Locate the cell with the specified text and output its (x, y) center coordinate. 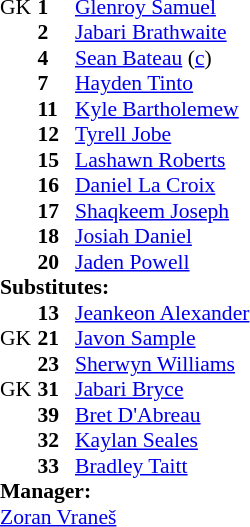
Jabari Brathwaite (162, 33)
20 (57, 262)
Jeankeon Alexander (162, 313)
31 (57, 389)
33 (57, 466)
7 (57, 83)
18 (57, 237)
13 (57, 313)
17 (57, 211)
Shaqkeem Joseph (162, 211)
21 (57, 339)
12 (57, 135)
32 (57, 441)
39 (57, 415)
Lashawn Roberts (162, 160)
Bret D'Abreau (162, 415)
16 (57, 185)
Jaden Powell (162, 262)
Kyle Bartholemew (162, 109)
Substitutes: (124, 287)
Sherwyn Williams (162, 364)
Manager: (124, 491)
Daniel La Croix (162, 185)
Hayden Tinto (162, 83)
23 (57, 364)
15 (57, 160)
Javon Sample (162, 339)
4 (57, 58)
Bradley Taitt (162, 466)
Kaylan Seales (162, 441)
Jabari Bryce (162, 389)
Josiah Daniel (162, 237)
11 (57, 109)
2 (57, 33)
Sean Bateau (c) (162, 58)
Tyrell Jobe (162, 135)
